Return (x, y) of the center of cell containing provided text 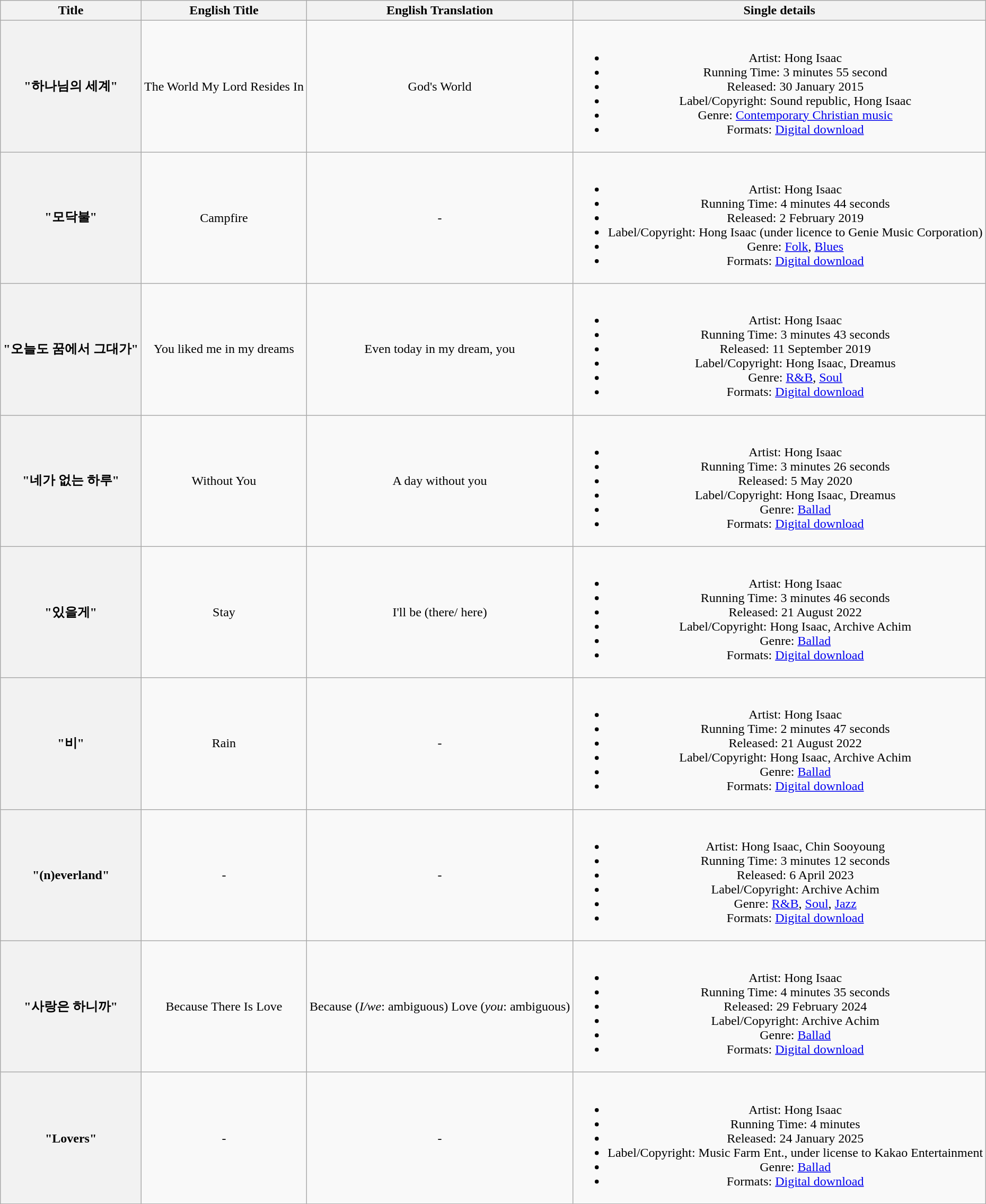
The World My Lord Resides In (224, 86)
Even today in my dream, you (439, 349)
"사랑은 하니까" (71, 1006)
"(n)everland" (71, 875)
"네가 없는 하루" (71, 481)
Single details (779, 11)
Rain (224, 743)
"모닥불" (71, 218)
"하나님의 세계" (71, 86)
Campfire (224, 218)
Because (I/we: ambiguous) Love (you: ambiguous) (439, 1006)
Without You (224, 481)
Stay (224, 612)
"비" (71, 743)
You liked me in my dreams (224, 349)
"있을게" (71, 612)
I'll be (there/ here) (439, 612)
English Title (224, 11)
God's World (439, 86)
Because There Is Love (224, 1006)
"오늘도 꿈에서 그대가" (71, 349)
Title (71, 11)
"Lovers" (71, 1138)
English Translation (439, 11)
A day without you (439, 481)
Artist: Hong IsaacRunning Time: 4 minutes 35 secondsReleased: 29 February 2024Label/Copyright: Archive AchimGenre: BalladFormats: Digital download (779, 1006)
Artist: Hong IsaacRunning Time: 3 minutes 26 secondsReleased: 5 May 2020Label/Copyright: Hong Isaac, DreamusGenre: BalladFormats: Digital download (779, 481)
